Scan for the cell matching the given text and deliver its (x, y) coordinate at center. 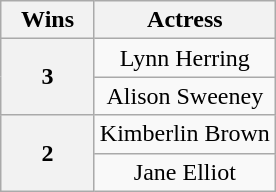
Lynn Herring (184, 58)
3 (48, 77)
Wins (48, 20)
2 (48, 153)
Jane Elliot (184, 172)
Alison Sweeney (184, 96)
Actress (184, 20)
Kimberlin Brown (184, 134)
